Output the [X, Y] coordinate of the center of the cell containing the given text.  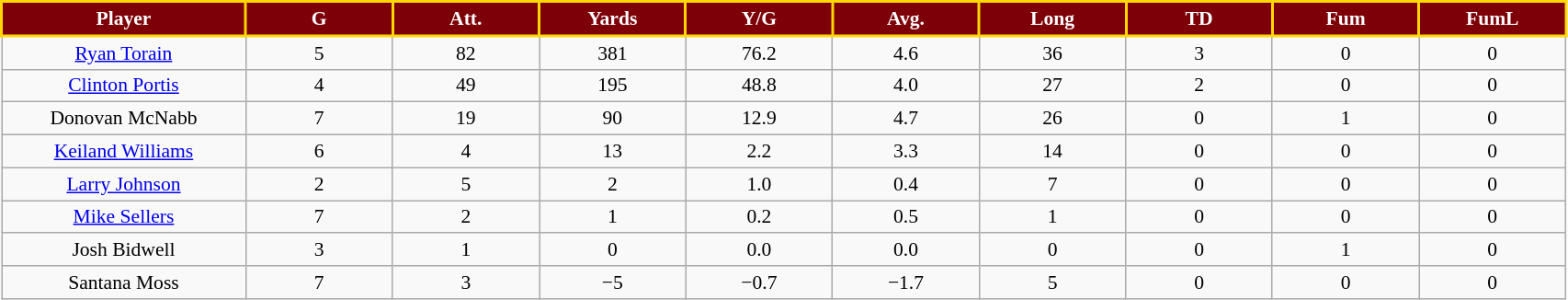
381 [613, 52]
TD [1199, 18]
14 [1052, 152]
Santana Moss [124, 283]
Ryan Torain [124, 52]
49 [466, 86]
26 [1052, 119]
6 [319, 152]
1.0 [759, 184]
0.4 [906, 184]
76.2 [759, 52]
27 [1052, 86]
Mike Sellers [124, 217]
195 [613, 86]
90 [613, 119]
4.6 [906, 52]
Donovan McNabb [124, 119]
Y/G [759, 18]
Clinton Portis [124, 86]
4.7 [906, 119]
Larry Johnson [124, 184]
Fum [1346, 18]
FumL [1493, 18]
82 [466, 52]
−1.7 [906, 283]
Josh Bidwell [124, 250]
Long [1052, 18]
12.9 [759, 119]
48.8 [759, 86]
2.2 [759, 152]
4.0 [906, 86]
Keiland Williams [124, 152]
Player [124, 18]
0.5 [906, 217]
−5 [613, 283]
19 [466, 119]
−0.7 [759, 283]
Att. [466, 18]
36 [1052, 52]
Yards [613, 18]
3.3 [906, 152]
Avg. [906, 18]
G [319, 18]
13 [613, 152]
0.2 [759, 217]
